Identify which cell holds the provided text, then report its (x, y) central coordinate. 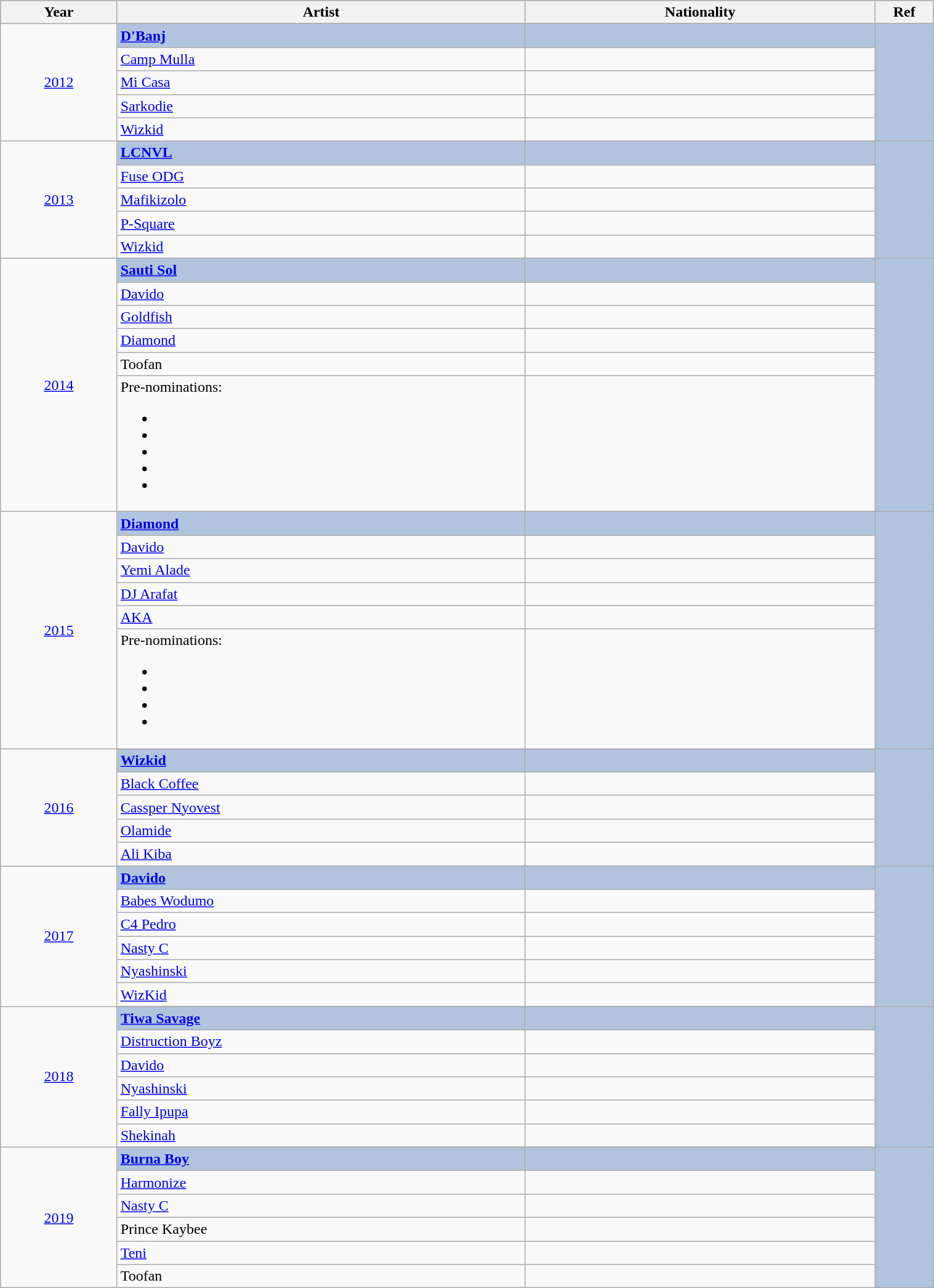
Mafikizolo (321, 200)
Babes Wodumo (321, 901)
Burna Boy (321, 1159)
Cassper Nyovest (321, 807)
2016 (59, 807)
Mi Casa (321, 83)
Black Coffee (321, 784)
Artist (321, 12)
D'Banj (321, 36)
Olamide (321, 830)
Nationality (700, 12)
Shekinah (321, 1135)
LCNVL (321, 153)
Prince Kaybee (321, 1229)
2014 (59, 384)
2013 (59, 200)
Yemi Alade (321, 570)
AKA (321, 617)
Ali Kiba (321, 854)
Camp Mulla (321, 59)
2018 (59, 1077)
Tiwa Savage (321, 1018)
2017 (59, 936)
Year (59, 12)
P-Square (321, 223)
Sauti Sol (321, 270)
Harmonize (321, 1182)
2012 (59, 83)
C4 Pedro (321, 925)
Teni (321, 1252)
Goldfish (321, 317)
Fally Ipupa (321, 1112)
Sarkodie (321, 106)
WizKid (321, 995)
2015 (59, 630)
Ref (904, 12)
DJ Arafat (321, 594)
Fuse ODG (321, 176)
2019 (59, 1217)
Distruction Boyz (321, 1042)
